Find where the given text appears and provide that cell's center as [x, y] coordinate. 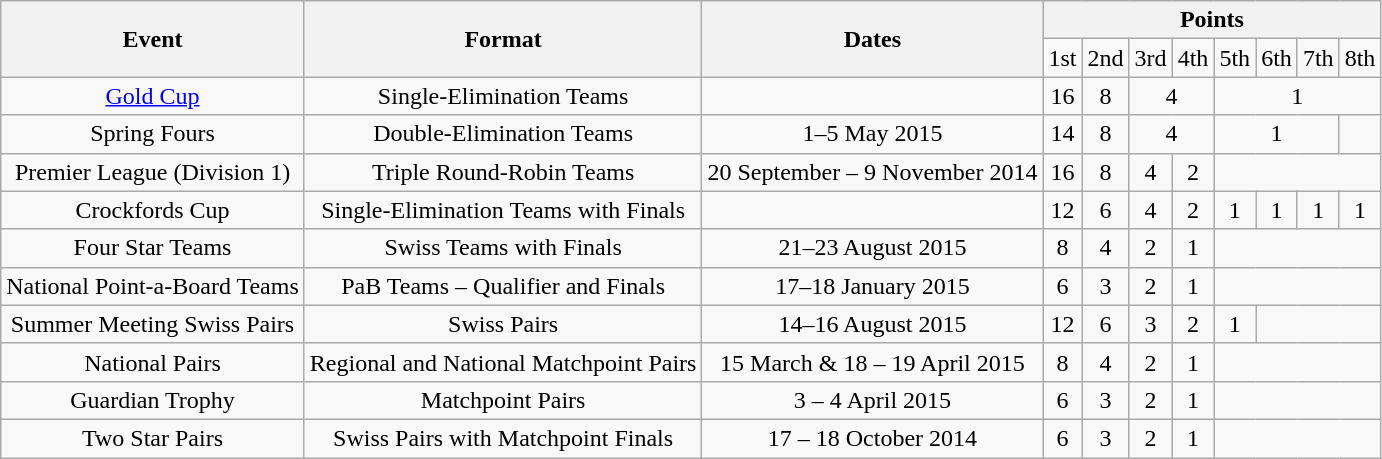
Points [1212, 20]
National Point-a-Board Teams [153, 286]
6th [1277, 58]
8th [1360, 58]
Double-Elimination Teams [503, 134]
17–18 January 2015 [872, 286]
National Pairs [153, 362]
Gold Cup [153, 96]
Swiss Teams with Finals [503, 248]
Summer Meeting Swiss Pairs [153, 324]
Triple Round-Robin Teams [503, 172]
Regional and National Matchpoint Pairs [503, 362]
20 September – 9 November 2014 [872, 172]
Single-Elimination Teams [503, 96]
1st [1062, 58]
Single-Elimination Teams with Finals [503, 210]
15 March & 18 – 19 April 2015 [872, 362]
14–16 August 2015 [872, 324]
7th [1318, 58]
Dates [872, 39]
2nd [1106, 58]
4th [1193, 58]
Swiss Pairs with Matchpoint Finals [503, 438]
3rd [1150, 58]
Format [503, 39]
Four Star Teams [153, 248]
3 – 4 April 2015 [872, 400]
1–5 May 2015 [872, 134]
17 – 18 October 2014 [872, 438]
21–23 August 2015 [872, 248]
Premier League (Division 1) [153, 172]
Guardian Trophy [153, 400]
Two Star Pairs [153, 438]
Crockfords Cup [153, 210]
Matchpoint Pairs [503, 400]
Event [153, 39]
Swiss Pairs [503, 324]
Spring Fours [153, 134]
14 [1062, 134]
5th [1235, 58]
PaB Teams – Qualifier and Finals [503, 286]
